Determine the [x, y] coordinate at the center of the cell enclosing the given text.  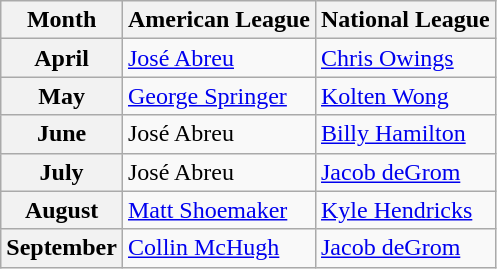
Billy Hamilton [405, 134]
May [62, 96]
July [62, 172]
Kolten Wong [405, 96]
August [62, 210]
April [62, 58]
Kyle Hendricks [405, 210]
American League [218, 20]
September [62, 248]
George Springer [218, 96]
Month [62, 20]
National League [405, 20]
Collin McHugh [218, 248]
Matt Shoemaker [218, 210]
June [62, 134]
Chris Owings [405, 58]
